Output the [x, y] coordinate of the center of the cell containing the given text.  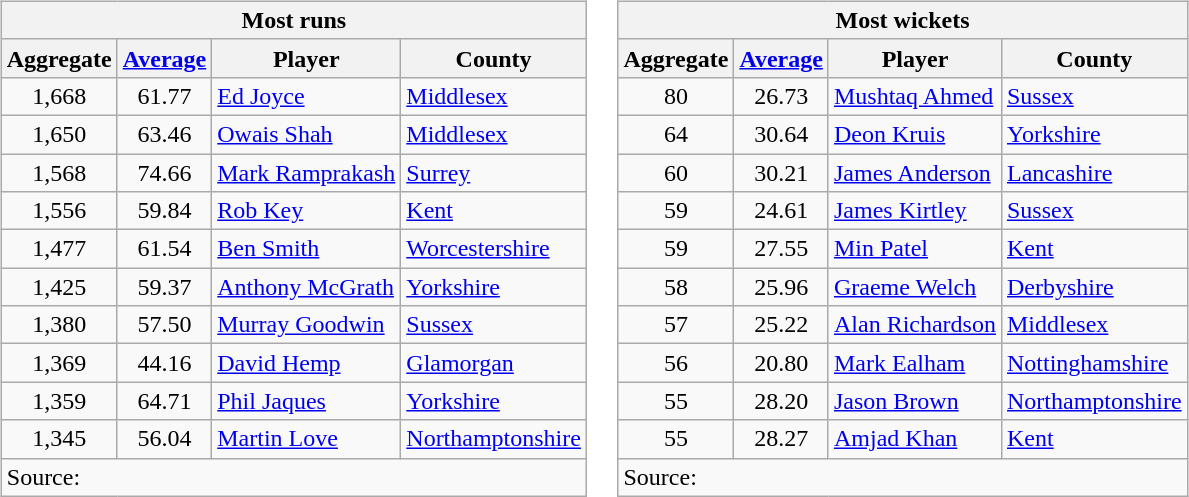
Anthony McGrath [306, 287]
James Kirtley [914, 211]
1,568 [59, 173]
Alan Richardson [914, 325]
1,650 [59, 134]
1,556 [59, 211]
59.84 [164, 211]
Phil Jaques [306, 401]
Nottinghamshire [1094, 363]
Murray Goodwin [306, 325]
63.46 [164, 134]
Owais Shah [306, 134]
Jason Brown [914, 401]
80 [676, 96]
Mark Ramprakash [306, 173]
28.20 [782, 401]
Amjad Khan [914, 439]
58 [676, 287]
Derbyshire [1094, 287]
26.73 [782, 96]
56.04 [164, 439]
61.77 [164, 96]
74.66 [164, 173]
59.37 [164, 287]
Glamorgan [494, 363]
57.50 [164, 325]
60 [676, 173]
27.55 [782, 249]
1,380 [59, 325]
Worcestershire [494, 249]
Min Patel [914, 249]
25.96 [782, 287]
1,668 [59, 96]
30.64 [782, 134]
Most runs [294, 20]
Martin Love [306, 439]
28.27 [782, 439]
44.16 [164, 363]
1,345 [59, 439]
Lancashire [1094, 173]
Mark Ealham [914, 363]
64 [676, 134]
56 [676, 363]
Ben Smith [306, 249]
Mushtaq Ahmed [914, 96]
Graeme Welch [914, 287]
1,359 [59, 401]
25.22 [782, 325]
Deon Kruis [914, 134]
Most wickets [902, 20]
1,369 [59, 363]
David Hemp [306, 363]
Rob Key [306, 211]
James Anderson [914, 173]
Surrey [494, 173]
61.54 [164, 249]
1,477 [59, 249]
64.71 [164, 401]
30.21 [782, 173]
20.80 [782, 363]
24.61 [782, 211]
57 [676, 325]
1,425 [59, 287]
Ed Joyce [306, 96]
